From the cell containing the given text, extract its center point as (X, Y) coordinate. 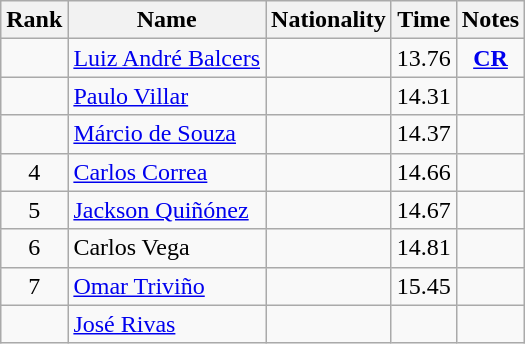
14.67 (424, 210)
Luiz André Balcers (167, 58)
15.45 (424, 286)
Time (424, 20)
13.76 (424, 58)
CR (490, 58)
7 (34, 286)
5 (34, 210)
Jackson Quiñónez (167, 210)
Nationality (329, 20)
Márcio de Souza (167, 134)
14.31 (424, 96)
4 (34, 172)
Carlos Correa (167, 172)
14.81 (424, 248)
Rank (34, 20)
Carlos Vega (167, 248)
Paulo Villar (167, 96)
14.37 (424, 134)
6 (34, 248)
Name (167, 20)
José Rivas (167, 324)
14.66 (424, 172)
Omar Triviño (167, 286)
Notes (490, 20)
